Identify which cell holds the provided text, then report its [x, y] central coordinate. 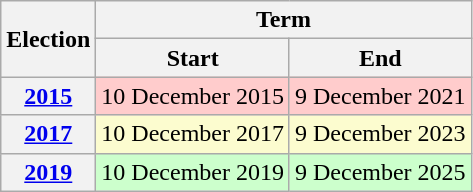
2017 [48, 134]
2019 [48, 172]
10 December 2015 [193, 96]
Start [193, 58]
9 December 2021 [380, 96]
Term [284, 20]
End [380, 58]
10 December 2019 [193, 172]
Election [48, 39]
2015 [48, 96]
9 December 2023 [380, 134]
10 December 2017 [193, 134]
9 December 2025 [380, 172]
